Determine the (X, Y) coordinate at the center of the cell enclosing the given text.  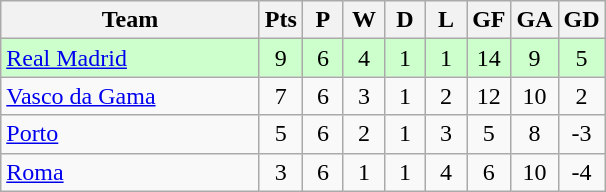
L (446, 20)
-4 (582, 172)
7 (280, 96)
Vasco da Gama (130, 96)
GD (582, 20)
8 (534, 134)
GA (534, 20)
Porto (130, 134)
Roma (130, 172)
-3 (582, 134)
14 (489, 58)
Team (130, 20)
W (364, 20)
D (404, 20)
Pts (280, 20)
P (322, 20)
12 (489, 96)
GF (489, 20)
Real Madrid (130, 58)
